Scan for the cell matching the given text and deliver its [X, Y] coordinate at center. 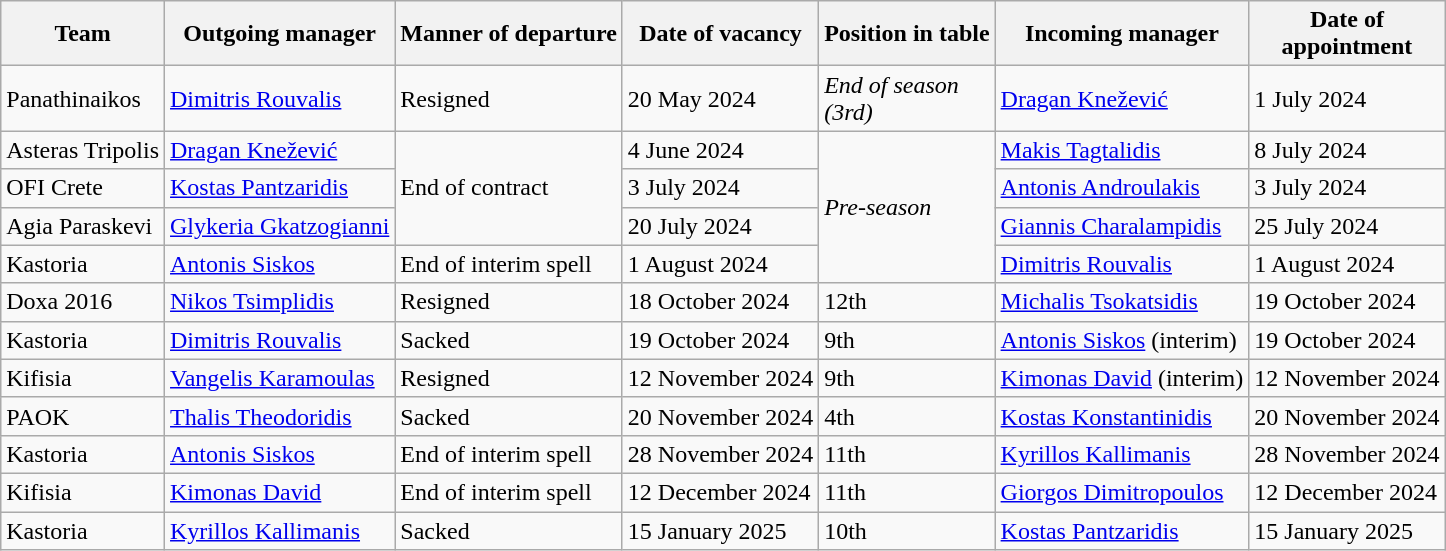
20 May 2024 [720, 98]
Asteras Tripolis [83, 150]
Giorgos Dimitropoulos [1122, 492]
Thalis Theodoridis [280, 416]
Pre-season [907, 207]
Outgoing manager [280, 34]
20 July 2024 [720, 226]
Team [83, 34]
Kimonas David [280, 492]
Glykeria Gkatzogianni [280, 226]
Giannis Charalampidis [1122, 226]
Agia Paraskevi [83, 226]
Panathinaikos [83, 98]
Kimonas David (interim) [1122, 378]
Date ofappointment [1347, 34]
End of contract [508, 188]
OFI Crete [83, 188]
End of season(3rd) [907, 98]
Manner of departure [508, 34]
Doxa 2016 [83, 302]
Vangelis Karamoulas [280, 378]
10th [907, 531]
PAOK [83, 416]
18 October 2024 [720, 302]
12th [907, 302]
Michalis Tsokatsidis [1122, 302]
25 July 2024 [1347, 226]
4 June 2024 [720, 150]
Position in table [907, 34]
8 July 2024 [1347, 150]
4th [907, 416]
Antonis Androulakis [1122, 188]
Kostas Konstantinidis [1122, 416]
Makis Tagtalidis [1122, 150]
Nikos Tsimplidis [280, 302]
Antonis Siskos (interim) [1122, 340]
Incoming manager [1122, 34]
1 July 2024 [1347, 98]
Date of vacancy [720, 34]
